Identify which cell holds the provided text, then report its (X, Y) central coordinate. 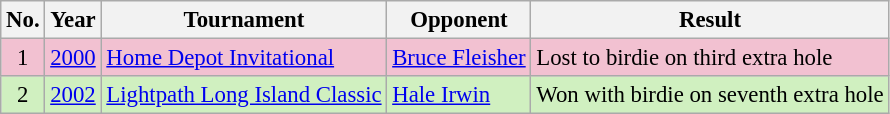
Hale Irwin (459, 95)
Lost to birdie on third extra hole (710, 58)
Lightpath Long Island Classic (244, 95)
Bruce Fleisher (459, 58)
No. (23, 20)
Opponent (459, 20)
2 (23, 95)
Home Depot Invitational (244, 58)
Won with birdie on seventh extra hole (710, 95)
Year (73, 20)
Tournament (244, 20)
2000 (73, 58)
1 (23, 58)
2002 (73, 95)
Result (710, 20)
